Return (X, Y) of the center of cell containing provided text 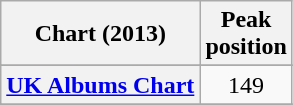
UK Albums Chart (100, 85)
Peakposition (246, 34)
149 (246, 85)
Chart (2013) (100, 34)
